Find where the given text appears and provide that cell's center as (X, Y) coordinate. 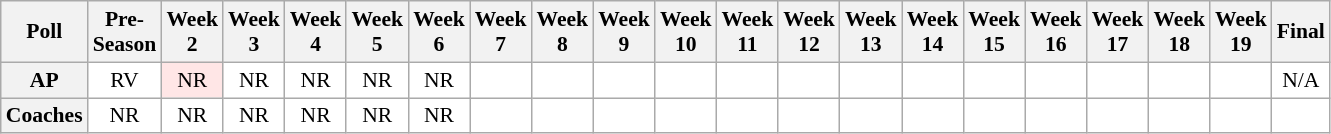
Week5 (377, 32)
Week16 (1056, 32)
Week10 (686, 32)
RV (125, 80)
AP (44, 80)
Week2 (192, 32)
Week9 (624, 32)
Poll (44, 32)
Week17 (1118, 32)
Final (1301, 32)
Week3 (254, 32)
Week7 (501, 32)
Week13 (871, 32)
Week18 (1179, 32)
Week15 (994, 32)
Week8 (562, 32)
Week12 (809, 32)
Week6 (439, 32)
Week4 (316, 32)
Pre-Season (125, 32)
Week14 (933, 32)
Week11 (748, 32)
Week19 (1241, 32)
N/A (1301, 80)
Coaches (44, 116)
